Extract the (X, Y) coordinate from the center of the cell holding the provided text.  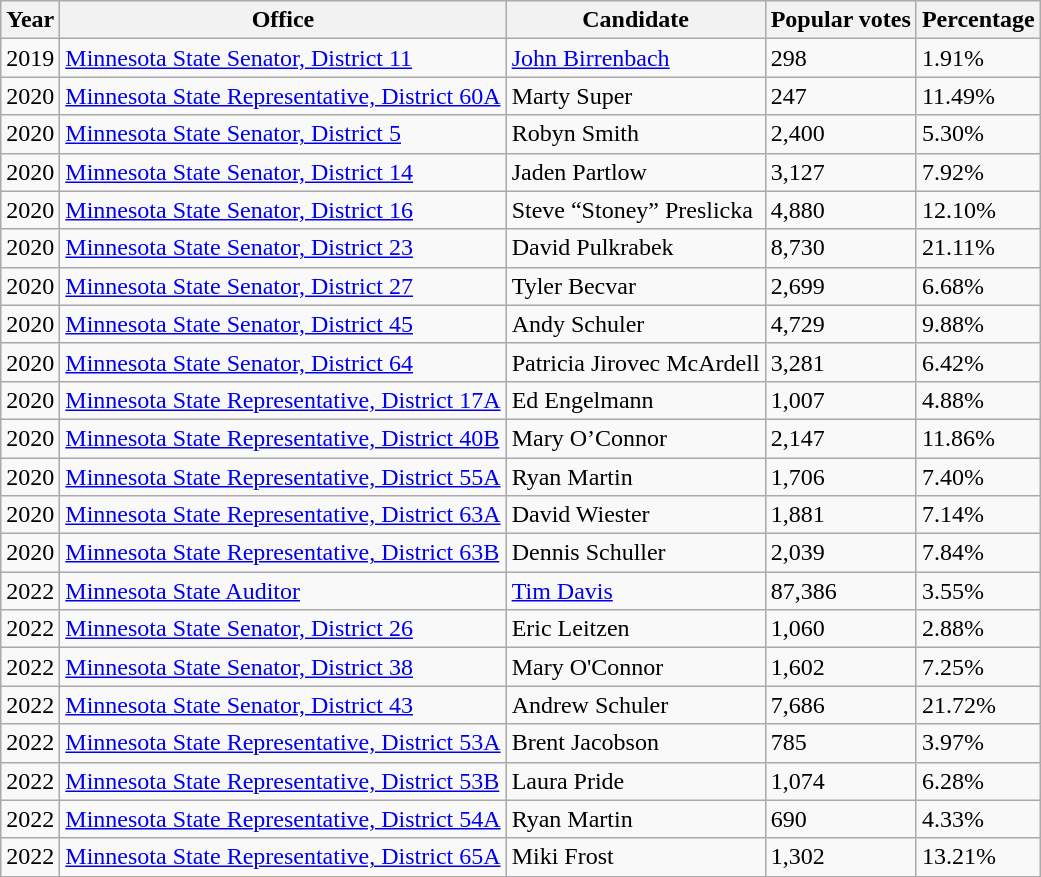
2.88% (978, 629)
12.10% (978, 210)
4.33% (978, 819)
6.28% (978, 781)
Minnesota State Senator, District 14 (283, 172)
8,730 (840, 248)
Minnesota State Senator, District 16 (283, 210)
Minnesota State Senator, District 43 (283, 705)
Mary O’Connor (636, 438)
3.55% (978, 591)
Minnesota State Senator, District 23 (283, 248)
1.91% (978, 58)
4,729 (840, 324)
7.92% (978, 172)
Minnesota State Representative, District 54A (283, 819)
7.40% (978, 477)
David Wiester (636, 515)
Jaden Partlow (636, 172)
Patricia Jirovec McArdell (636, 362)
6.68% (978, 286)
2,699 (840, 286)
Minnesota State Representative, District 60A (283, 96)
4,880 (840, 210)
Eric Leitzen (636, 629)
Robyn Smith (636, 134)
7.14% (978, 515)
1,060 (840, 629)
Office (283, 20)
Minnesota State Senator, District 26 (283, 629)
Minnesota State Senator, District 27 (283, 286)
Steve “Stoney” Preslicka (636, 210)
Minnesota State Senator, District 5 (283, 134)
Year (30, 20)
Dennis Schuller (636, 553)
Candidate (636, 20)
3,281 (840, 362)
Minnesota State Senator, District 64 (283, 362)
1,881 (840, 515)
Minnesota State Representative, District 63A (283, 515)
9.88% (978, 324)
2,400 (840, 134)
2019 (30, 58)
Tim Davis (636, 591)
Andrew Schuler (636, 705)
Tyler Becvar (636, 286)
298 (840, 58)
247 (840, 96)
David Pulkrabek (636, 248)
Mary O'Connor (636, 667)
Minnesota State Representative, District 17A (283, 400)
Ed Engelmann (636, 400)
87,386 (840, 591)
Minnesota State Representative, District 40B (283, 438)
7.84% (978, 553)
Minnesota State Representative, District 63B (283, 553)
7,686 (840, 705)
785 (840, 743)
1,602 (840, 667)
Minnesota State Auditor (283, 591)
11.86% (978, 438)
1,706 (840, 477)
1,007 (840, 400)
13.21% (978, 857)
Minnesota State Representative, District 65A (283, 857)
Laura Pride (636, 781)
21.72% (978, 705)
1,302 (840, 857)
2,039 (840, 553)
5.30% (978, 134)
Minnesota State Representative, District 53B (283, 781)
Percentage (978, 20)
Minnesota State Representative, District 55A (283, 477)
Miki Frost (636, 857)
John Birrenbach (636, 58)
1,074 (840, 781)
3,127 (840, 172)
Minnesota State Senator, District 11 (283, 58)
3.97% (978, 743)
Minnesota State Representative, District 53A (283, 743)
690 (840, 819)
6.42% (978, 362)
21.11% (978, 248)
Minnesota State Senator, District 45 (283, 324)
Marty Super (636, 96)
7.25% (978, 667)
Popular votes (840, 20)
Brent Jacobson (636, 743)
2,147 (840, 438)
Minnesota State Senator, District 38 (283, 667)
4.88% (978, 400)
11.49% (978, 96)
Andy Schuler (636, 324)
